Locate the cell with the specified text and output its [X, Y] center coordinate. 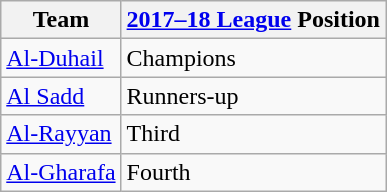
Fourth [253, 172]
Al-Rayyan [61, 134]
Al-Duhail [61, 58]
Al Sadd [61, 96]
Third [253, 134]
Al-Gharafa [61, 172]
Runners-up [253, 96]
Champions [253, 58]
Team [61, 20]
2017–18 League Position [253, 20]
